Provide the [X, Y] coordinate of the cell's center where the given text is located.  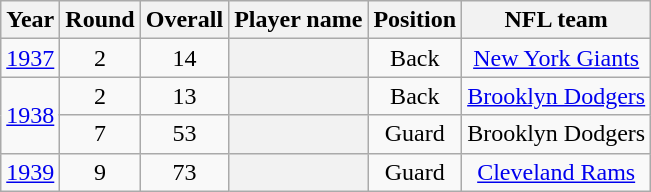
53 [184, 134]
Round [100, 20]
Position [415, 20]
9 [100, 172]
New York Giants [556, 58]
1937 [30, 58]
14 [184, 58]
Cleveland Rams [556, 172]
Player name [298, 20]
7 [100, 134]
NFL team [556, 20]
1939 [30, 172]
Overall [184, 20]
Year [30, 20]
73 [184, 172]
13 [184, 96]
1938 [30, 115]
